Find where the given text appears and provide that cell's center as [X, Y] coordinate. 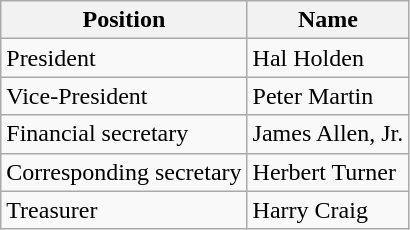
Vice-President [124, 96]
Corresponding secretary [124, 172]
Position [124, 20]
Name [328, 20]
Hal Holden [328, 58]
Financial secretary [124, 134]
Harry Craig [328, 210]
Peter Martin [328, 96]
James Allen, Jr. [328, 134]
President [124, 58]
Herbert Turner [328, 172]
Treasurer [124, 210]
